Scan for the cell matching the given text and deliver its (X, Y) coordinate at center. 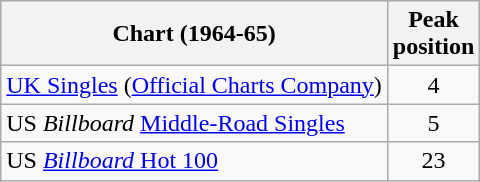
23 (433, 161)
US Billboard Middle-Road Singles (194, 123)
US Billboard Hot 100 (194, 161)
Peakposition (433, 34)
Chart (1964-65) (194, 34)
UK Singles (Official Charts Company) (194, 85)
5 (433, 123)
4 (433, 85)
